From the cell containing the given text, extract its center point as [x, y] coordinate. 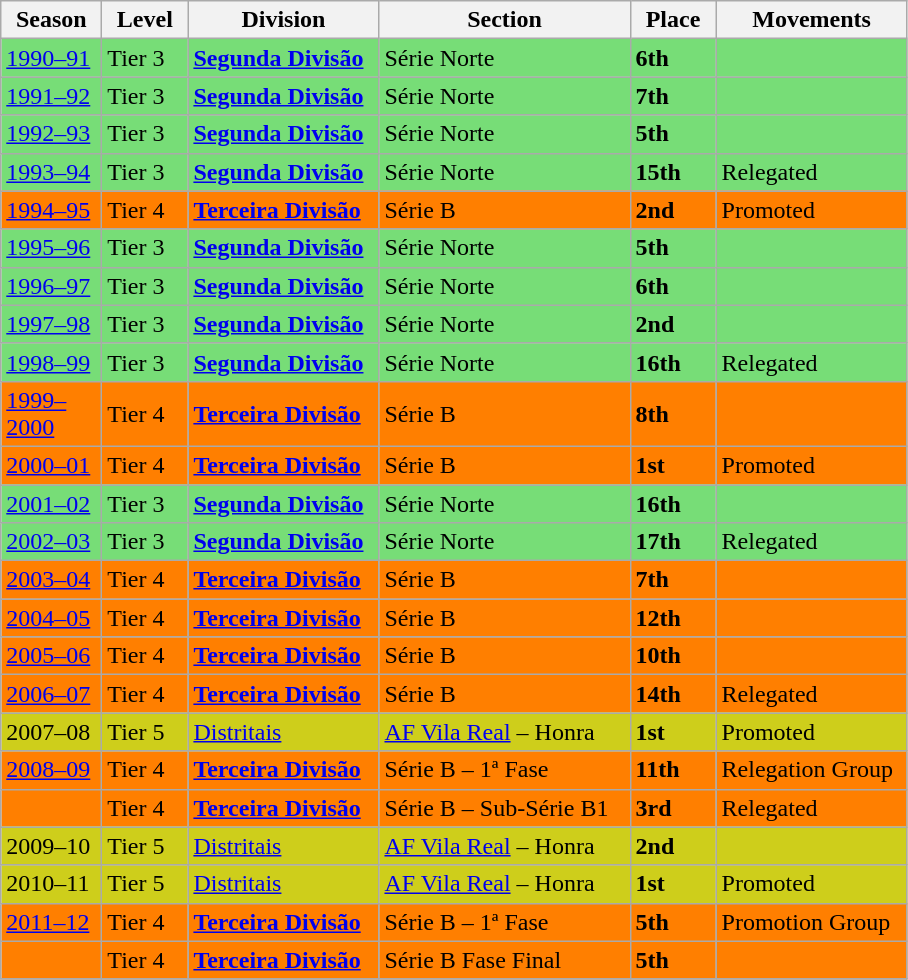
2011–12 [52, 922]
Série B Fase Final [504, 960]
1999–2000 [52, 414]
8th [673, 414]
2010–11 [52, 884]
1992–93 [52, 134]
2004–05 [52, 618]
2000–01 [52, 465]
Place [673, 20]
2003–04 [52, 580]
2009–10 [52, 846]
14th [673, 694]
2006–07 [52, 694]
Season [52, 20]
2001–02 [52, 503]
12th [673, 618]
15th [673, 172]
1994–95 [52, 210]
1990–91 [52, 58]
11th [673, 770]
2008–09 [52, 770]
Division [284, 20]
1997–98 [52, 324]
1995–96 [52, 248]
Section [504, 20]
Relegation Group [812, 770]
Promotion Group [812, 922]
10th [673, 656]
1993–94 [52, 172]
3rd [673, 808]
2005–06 [52, 656]
Movements [812, 20]
2002–03 [52, 542]
Série B – Sub-Série B1 [504, 808]
1996–97 [52, 286]
1991–92 [52, 96]
Level [145, 20]
17th [673, 542]
2007–08 [52, 732]
1998–99 [52, 362]
